Scan for the cell matching the given text and deliver its (x, y) coordinate at center. 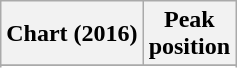
Chart (2016) (72, 34)
Peak position (189, 34)
